For the text-containing cell, return its midpoint in (X, Y) coordinate format. 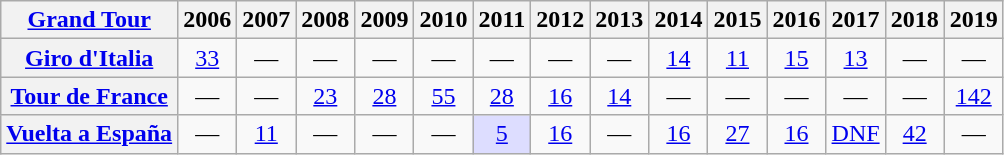
2010 (444, 20)
2008 (326, 20)
27 (738, 134)
2006 (208, 20)
2018 (914, 20)
Tour de France (90, 96)
2015 (738, 20)
Grand Tour (90, 20)
23 (326, 96)
33 (208, 58)
DNF (856, 134)
142 (974, 96)
2011 (502, 20)
42 (914, 134)
2012 (560, 20)
Giro d'Italia (90, 58)
2019 (974, 20)
Vuelta a España (90, 134)
2017 (856, 20)
2014 (678, 20)
15 (796, 58)
13 (856, 58)
2009 (384, 20)
5 (502, 134)
55 (444, 96)
2013 (620, 20)
2016 (796, 20)
2007 (266, 20)
